Provide the (X, Y) coordinate of the cell's center where the given text is located.  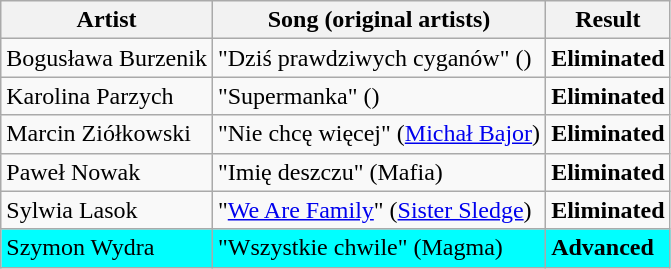
"Imię deszczu" (Mafia) (378, 172)
Bogusława Burzenik (107, 58)
"Wszystkie chwile" (Magma) (378, 248)
"Supermanka" () (378, 96)
Karolina Parzych (107, 96)
Sylwia Lasok (107, 210)
Marcin Ziółkowski (107, 134)
Szymon Wydra (107, 248)
"We Are Family" (Sister Sledge) (378, 210)
Paweł Nowak (107, 172)
Artist (107, 20)
Song (original artists) (378, 20)
"Dziś prawdziwych cyganów" () (378, 58)
Result (608, 20)
"Nie chcę więcej" (Michał Bajor) (378, 134)
Advanced (608, 248)
